Return the [x, y] coordinate for the center point of the cell that contains the specified text.  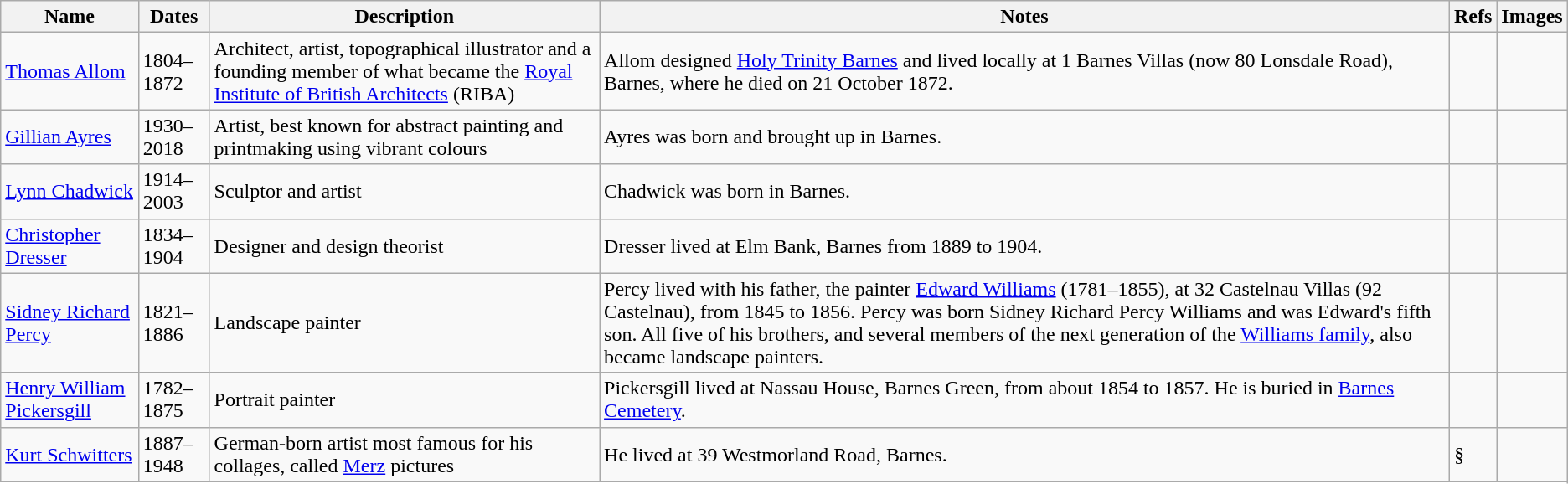
Architect, artist, topographical illustrator and a founding member of what became the Royal Institute of British Architects (RIBA) [405, 71]
Description [405, 17]
Gillian Ayres [70, 137]
1821–1886 [174, 323]
Ayres was born and brought up in Barnes. [1025, 137]
1914–2003 [174, 191]
Dates [174, 17]
1782–1875 [174, 400]
Chadwick was born in Barnes. [1025, 191]
Refs [1473, 17]
Sculptor and artist [405, 191]
He lived at 39 Westmorland Road, Barnes. [1025, 454]
Portrait painter [405, 400]
Name [70, 17]
Images [1532, 17]
Landscape painter [405, 323]
Kurt Schwitters [70, 454]
1930–2018 [174, 137]
Sidney Richard Percy [70, 323]
Designer and design theorist [405, 246]
Allom designed Holy Trinity Barnes and lived locally at 1 Barnes Villas (now 80 Lonsdale Road), Barnes, where he died on 21 October 1872. [1025, 71]
1887–1948 [174, 454]
Dresser lived at Elm Bank, Barnes from 1889 to 1904. [1025, 246]
Christopher Dresser [70, 246]
1834–1904 [174, 246]
Thomas Allom [70, 71]
1804–1872 [174, 71]
Artist, best known for abstract painting and printmaking using vibrant colours [405, 137]
Notes [1025, 17]
Pickersgill lived at Nassau House, Barnes Green, from about 1854 to 1857. He is buried in Barnes Cemetery. [1025, 400]
Lynn Chadwick [70, 191]
Henry William Pickersgill [70, 400]
German-born artist most famous for his collages, called Merz pictures [405, 454]
§ [1473, 454]
